Provide the [X, Y] coordinate of the cell's center where the given text is located.  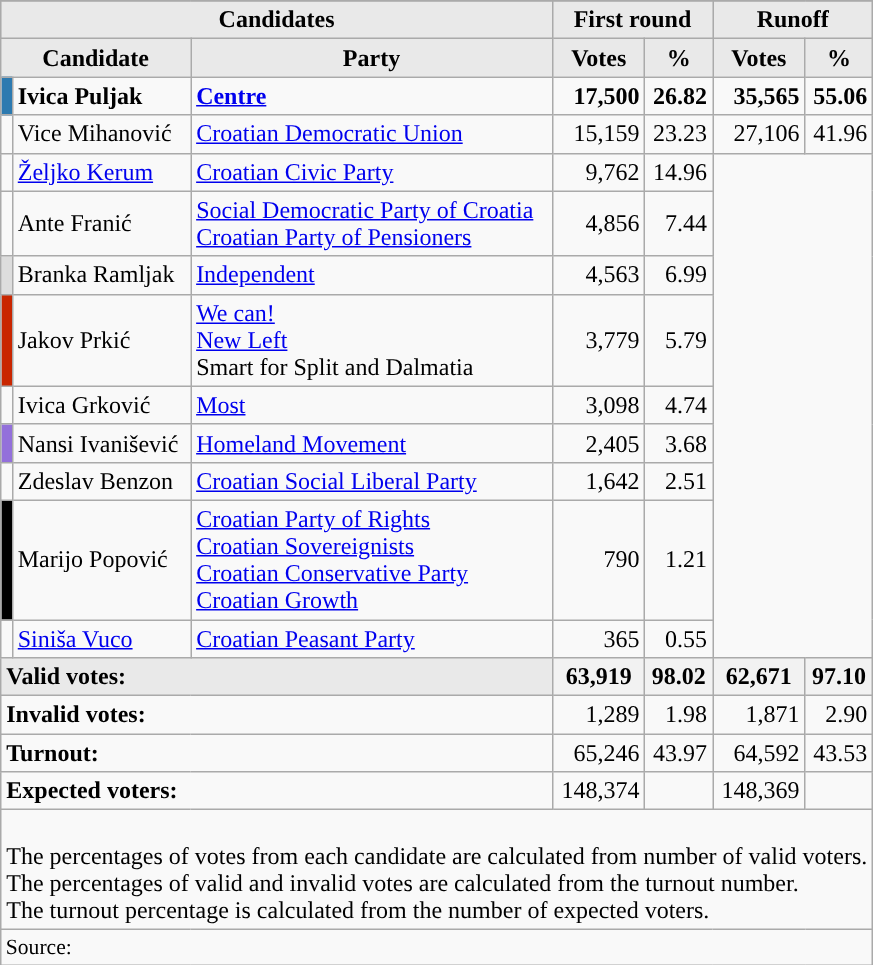
43.97 [679, 753]
6.99 [679, 275]
Croatian Party of RightsCroatian SovereignistsCroatian Conservative PartyCroatian Growth [372, 560]
148,369 [760, 791]
4.74 [679, 405]
Željko Kerum [101, 172]
15,159 [598, 134]
Party [372, 58]
365 [598, 639]
Candidates [277, 20]
97.10 [839, 677]
Expected voters: [277, 791]
Social Democratic Party of Croatia Croatian Party of Pensioners [372, 224]
9,762 [598, 172]
55.06 [839, 96]
Independent [372, 275]
62,671 [760, 677]
Croatian Peasant Party [372, 639]
63,919 [598, 677]
14.96 [679, 172]
98.02 [679, 677]
1.21 [679, 560]
7.44 [679, 224]
Zdeslav Benzon [101, 481]
First round [632, 20]
Jakov Prkić [101, 340]
4,856 [598, 224]
Homeland Movement [372, 443]
Vice Mihanović [101, 134]
Centre [372, 96]
64,592 [760, 753]
Runoff [793, 20]
5.79 [679, 340]
Most [372, 405]
Branka Ramljak [101, 275]
Source: [437, 947]
3,779 [598, 340]
4,563 [598, 275]
Ante Franić [101, 224]
Invalid votes: [277, 715]
148,374 [598, 791]
Siniša Vuco [101, 639]
1,642 [598, 481]
17,500 [598, 96]
790 [598, 560]
23.23 [679, 134]
Ivica Puljak [101, 96]
Nansi Ivanišević [101, 443]
We can!New LeftSmart for Split and Dalmatia [372, 340]
2.51 [679, 481]
Croatian Civic Party [372, 172]
41.96 [839, 134]
27,106 [760, 134]
35,565 [760, 96]
Croatian Social Liberal Party [372, 481]
1,289 [598, 715]
Valid votes: [277, 677]
Croatian Democratic Union [372, 134]
Turnout: [277, 753]
1,871 [760, 715]
0.55 [679, 639]
Ivica Grković [101, 405]
3,098 [598, 405]
3.68 [679, 443]
2.90 [839, 715]
43.53 [839, 753]
2,405 [598, 443]
Candidate [96, 58]
Marijo Popović [101, 560]
1.98 [679, 715]
26.82 [679, 96]
65,246 [598, 753]
